Capture the cell that displays the provided text and extract its [X, Y] central coordinate. 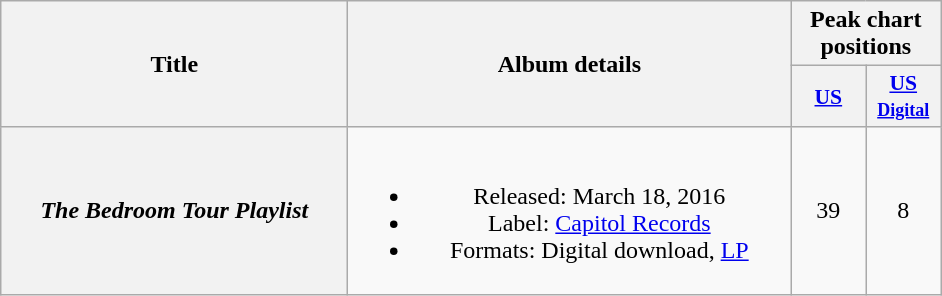
USDigital [904, 96]
Released: March 18, 2016Label: Capitol RecordsFormats: Digital download, LP [570, 210]
US [828, 96]
39 [828, 210]
8 [904, 210]
Peak chart positions [866, 34]
Album details [570, 64]
The Bedroom Tour Playlist [174, 210]
Title [174, 64]
